Pinpoint the cell where the given text exists, returning its (X, Y) midpoint coordinate. 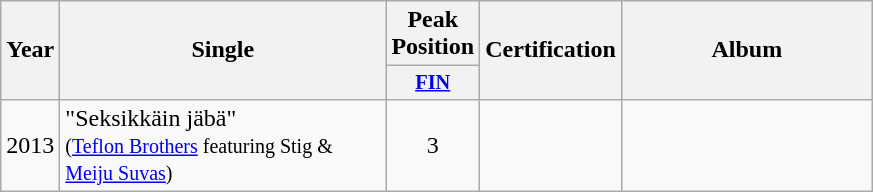
Album (746, 50)
Certification (551, 50)
Year (30, 50)
2013 (30, 145)
Single (223, 50)
"Seksikkäin jäbä" (Teflon Brothers featuring Stig & Meiju Suvas) (223, 145)
Peak Position (433, 34)
FIN (433, 83)
3 (433, 145)
